Pinpoint the cell where the given text exists, returning its (x, y) midpoint coordinate. 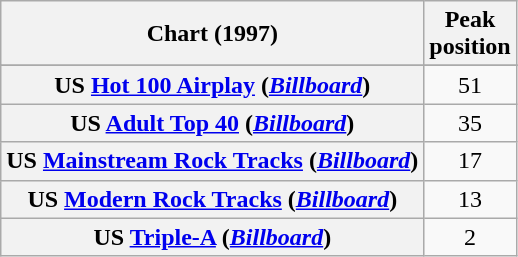
US Adult Top 40 (Billboard) (212, 123)
13 (470, 199)
US Hot 100 Airplay (Billboard) (212, 85)
35 (470, 123)
Chart (1997) (212, 34)
US Mainstream Rock Tracks (Billboard) (212, 161)
Peakposition (470, 34)
51 (470, 85)
17 (470, 161)
US Modern Rock Tracks (Billboard) (212, 199)
US Triple-A (Billboard) (212, 237)
2 (470, 237)
